Capture the cell that displays the provided text and extract its (X, Y) central coordinate. 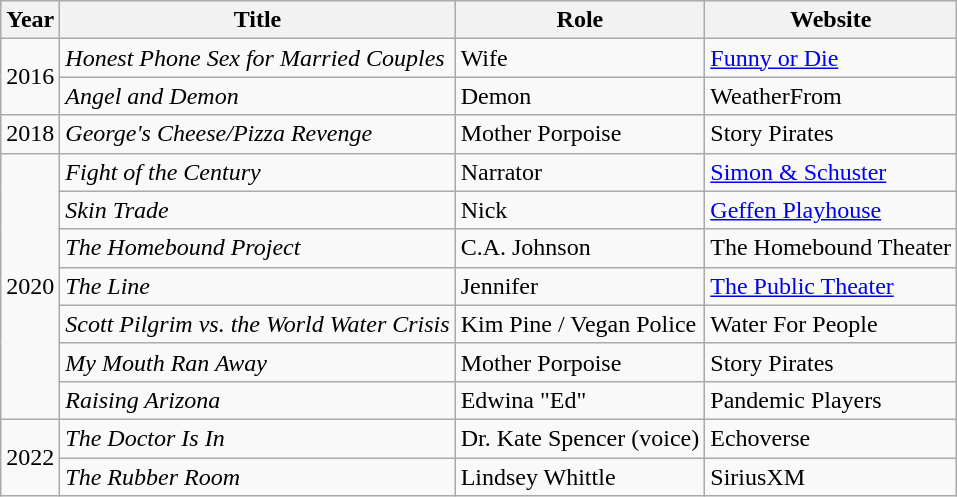
The Doctor Is In (258, 438)
My Mouth Ran Away (258, 362)
C.A. Johnson (580, 248)
Skin Trade (258, 210)
Website (831, 20)
SiriusXM (831, 477)
Raising Arizona (258, 400)
2022 (30, 457)
Echoverse (831, 438)
Dr. Kate Spencer (voice) (580, 438)
Honest Phone Sex for Married Couples (258, 58)
Geffen Playhouse (831, 210)
Jennifer (580, 286)
Angel and Demon (258, 96)
Narrator (580, 172)
Year (30, 20)
Role (580, 20)
The Homebound Project (258, 248)
The Line (258, 286)
Kim Pine / Vegan Police (580, 324)
The Homebound Theater (831, 248)
Funny or Die (831, 58)
Title (258, 20)
Fight of the Century (258, 172)
Nick (580, 210)
2020 (30, 286)
Scott Pilgrim vs. the World Water Crisis (258, 324)
Water For People (831, 324)
2016 (30, 77)
Pandemic Players (831, 400)
WeatherFrom (831, 96)
Wife (580, 58)
The Rubber Room (258, 477)
2018 (30, 134)
George's Cheese/Pizza Revenge (258, 134)
Lindsey Whittle (580, 477)
Demon (580, 96)
Edwina "Ed" (580, 400)
Simon & Schuster (831, 172)
The Public Theater (831, 286)
